Search for the cell housing the specified text and yield its [X, Y] center coordinate. 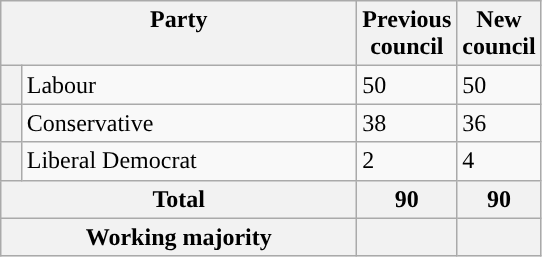
New council [499, 34]
Working majority [179, 237]
Party [179, 34]
Conservative [189, 123]
2 [407, 161]
Labour [189, 85]
Total [179, 199]
4 [499, 161]
38 [407, 123]
Liberal Democrat [189, 161]
Previous council [407, 34]
36 [499, 123]
